Scan for the cell matching the given text and deliver its (X, Y) coordinate at center. 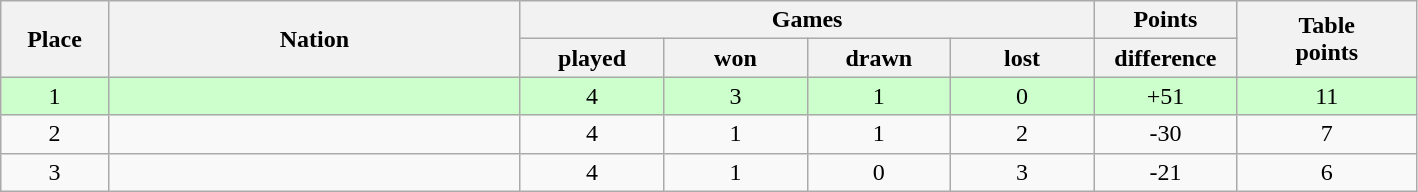
lost (1022, 58)
-21 (1166, 172)
played (592, 58)
-30 (1166, 134)
Games (806, 20)
difference (1166, 58)
6 (1326, 172)
drawn (878, 58)
won (736, 58)
Points (1166, 20)
Nation (314, 39)
Place (55, 39)
Tablepoints (1326, 39)
11 (1326, 96)
7 (1326, 134)
+51 (1166, 96)
